Detect which cell encompasses the target text, then output its (X, Y) center coordinate. 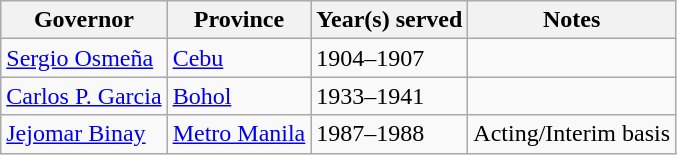
1987–1988 (390, 134)
Governor (84, 20)
Jejomar Binay (84, 134)
1904–1907 (390, 58)
Province (239, 20)
Bohol (239, 96)
Carlos P. Garcia (84, 96)
Acting/Interim basis (572, 134)
Year(s) served (390, 20)
Metro Manila (239, 134)
Cebu (239, 58)
1933–1941 (390, 96)
Notes (572, 20)
Sergio Osmeña (84, 58)
